Identify which cell holds the provided text, then report its [x, y] central coordinate. 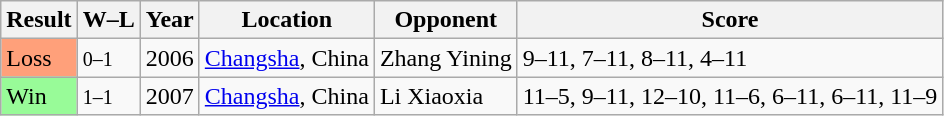
Year [170, 20]
Zhang Yining [446, 58]
Li Xiaoxia [446, 96]
2007 [170, 96]
2006 [170, 58]
0–1 [108, 58]
9–11, 7–11, 8–11, 4–11 [730, 58]
11–5, 9–11, 12–10, 11–6, 6–11, 6–11, 11–9 [730, 96]
Opponent [446, 20]
Result [39, 20]
Location [286, 20]
W–L [108, 20]
1–1 [108, 96]
Score [730, 20]
Win [39, 96]
Loss [39, 58]
